Output the (x, y) coordinate of the center of the cell containing the given text.  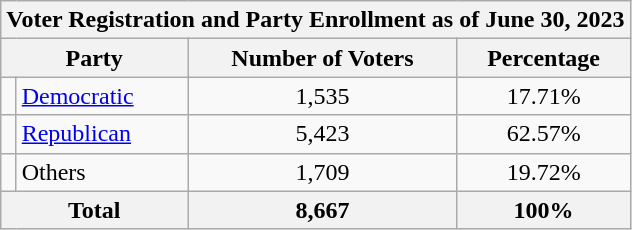
Number of Voters (323, 58)
Republican (102, 134)
100% (544, 210)
1,709 (323, 172)
Others (102, 172)
Democratic (102, 96)
19.72% (544, 172)
62.57% (544, 134)
Party (94, 58)
Voter Registration and Party Enrollment as of June 30, 2023 (316, 20)
Total (94, 210)
8,667 (323, 210)
Percentage (544, 58)
17.71% (544, 96)
1,535 (323, 96)
5,423 (323, 134)
